Provide the [X, Y] coordinate of the cell's center where the given text is located.  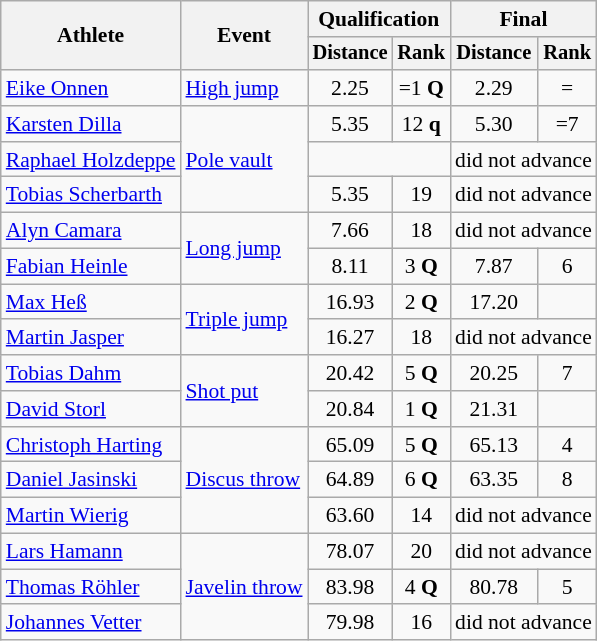
4 Q [421, 587]
Eike Onnen [91, 88]
20.84 [350, 409]
65.09 [350, 445]
7.87 [494, 267]
63.35 [494, 480]
Qualification [379, 19]
Long jump [244, 248]
Triple jump [244, 320]
Daniel Jasinski [91, 480]
1 Q [421, 409]
2 Q [421, 302]
12 q [421, 124]
65.13 [494, 445]
17.20 [494, 302]
7.66 [350, 231]
7 [566, 373]
64.89 [350, 480]
63.60 [350, 516]
Christoph Harting [91, 445]
5.30 [494, 124]
79.98 [350, 623]
20.25 [494, 373]
3 Q [421, 267]
Tobias Dahm [91, 373]
David Storl [91, 409]
2.25 [350, 88]
Johannes Vetter [91, 623]
19 [421, 195]
20.42 [350, 373]
= [566, 88]
=1 Q [421, 88]
8 [566, 480]
Tobias Scherbarth [91, 195]
4 [566, 445]
=7 [566, 124]
80.78 [494, 587]
16.27 [350, 338]
16.93 [350, 302]
Athlete [91, 36]
78.07 [350, 552]
6 Q [421, 480]
83.98 [350, 587]
5 [566, 587]
Event [244, 36]
Martin Wierig [91, 516]
Karsten Dilla [91, 124]
Pole vault [244, 160]
Javelin throw [244, 588]
20 [421, 552]
Martin Jasper [91, 338]
Shot put [244, 390]
Max Heß [91, 302]
Raphael Holzdeppe [91, 160]
Thomas Röhler [91, 587]
Alyn Camara [91, 231]
Fabian Heinle [91, 267]
High jump [244, 88]
16 [421, 623]
8.11 [350, 267]
21.31 [494, 409]
Discus throw [244, 480]
Lars Hamann [91, 552]
14 [421, 516]
Final [524, 19]
6 [566, 267]
2.29 [494, 88]
